Search for the cell housing the specified text and yield its [x, y] center coordinate. 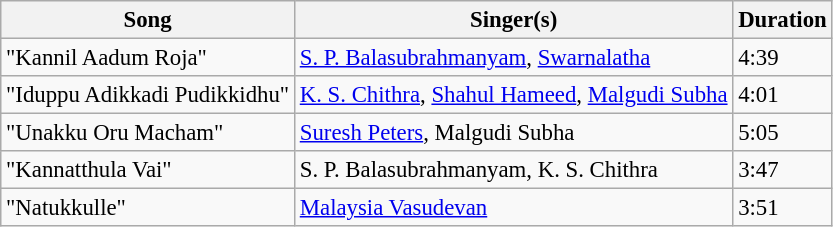
4:39 [782, 58]
"Iduppu Adikkadi Pudikkidhu" [148, 95]
3:51 [782, 208]
"Kannil Aadum Roja" [148, 58]
"Kannatthula Vai" [148, 170]
K. S. Chithra, Shahul Hameed, Malgudi Subha [513, 95]
5:05 [782, 133]
S. P. Balasubrahmanyam, K. S. Chithra [513, 170]
Singer(s) [513, 20]
S. P. Balasubrahmanyam, Swarnalatha [513, 58]
3:47 [782, 170]
Duration [782, 20]
Suresh Peters, Malgudi Subha [513, 133]
Song [148, 20]
Malaysia Vasudevan [513, 208]
4:01 [782, 95]
"Unakku Oru Macham" [148, 133]
"Natukkulle" [148, 208]
